Extract the [x, y] coordinate from the center of the cell holding the provided text.  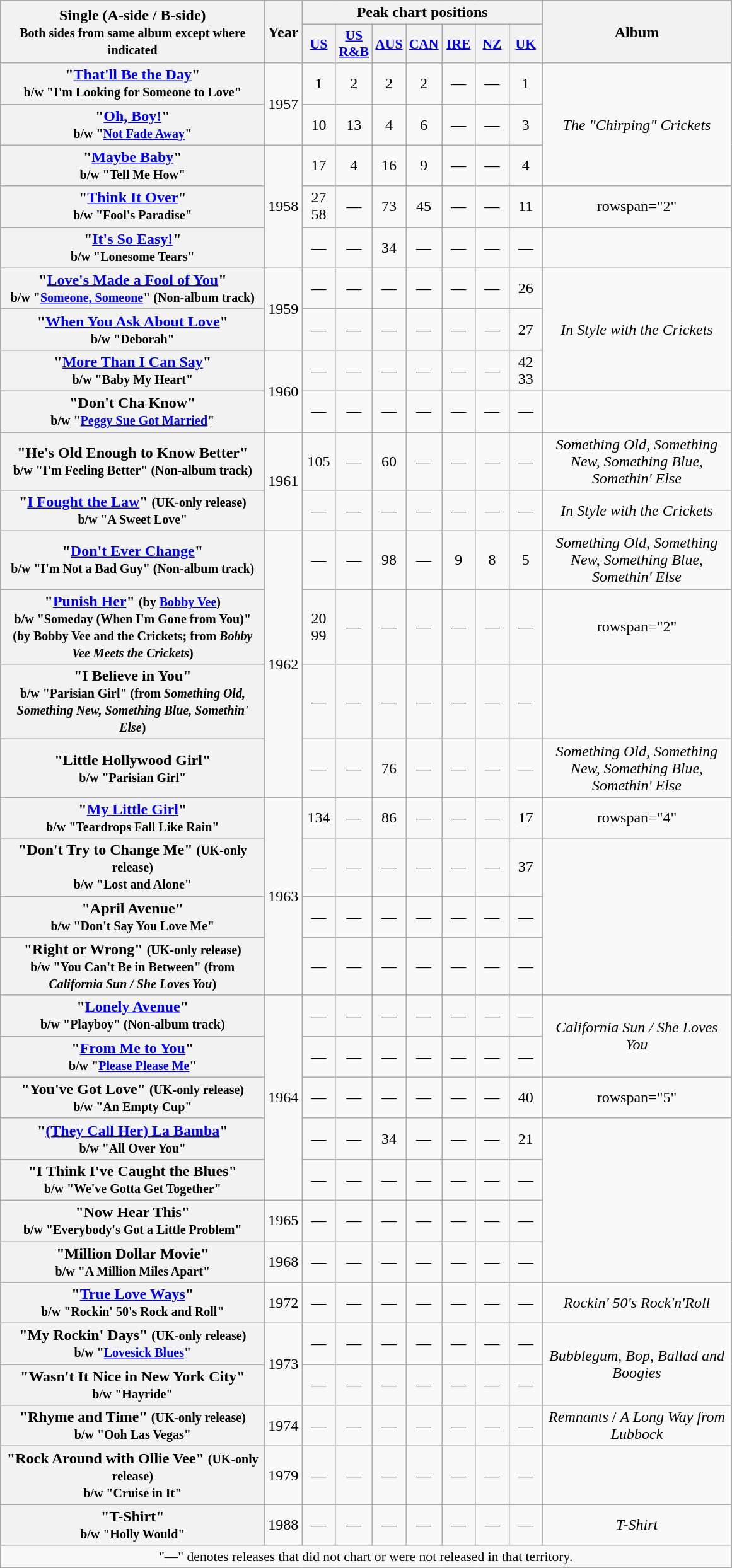
"Million Dollar Movie"b/w "A Million Miles Apart" [132, 1262]
1973 [284, 1364]
"I Fought the Law" (UK-only release)b/w "A Sweet Love" [132, 510]
CAN [424, 44]
AUS [388, 44]
1968 [284, 1262]
98 [388, 560]
"Rhyme and Time" (UK-only release)b/w "Ooh Las Vegas" [132, 1426]
105 [319, 461]
US R&B [354, 44]
1958 [284, 207]
"Don't Cha Know"b/w "Peggy Sue Got Married" [132, 411]
"(They Call Her) La Bamba"b/w "All Over You" [132, 1138]
"You've Got Love" (UK-only release)b/w "An Empty Cup" [132, 1098]
"Think It Over"b/w "Fool's Paradise" [132, 207]
"Punish Her" (by Bobby Vee)b/w "Someday (When I'm Gone from You)" (by Bobby Vee and the Crickets; from Bobby Vee Meets the Crickets) [132, 626]
1974 [284, 1426]
10 [319, 125]
"True Love Ways"b/w "Rockin' 50's Rock and Roll" [132, 1303]
"Don't Ever Change"b/w "I'm Not a Bad Guy" (Non-album track) [132, 560]
4233 [526, 371]
37 [526, 867]
NZ [492, 44]
1964 [284, 1098]
8 [492, 560]
1972 [284, 1303]
The "Chirping" Crickets [637, 125]
"April Avenue"b/w "Don't Say You Love Me" [132, 916]
"More Than I Can Say"b/w "Baby My Heart" [132, 371]
UK [526, 44]
1962 [284, 664]
"Don't Try to Change Me" (UK-only release)b/w "Lost and Alone" [132, 867]
"Love's Made a Fool of You"b/w "Someone, Someone" (Non-album track) [132, 289]
45 [424, 207]
1960 [284, 391]
California Sun / She Loves You [637, 1036]
"Right or Wrong" (UK-only release)b/w "You Can't Be in Between" (from California Sun / She Loves You) [132, 966]
"—" denotes releases that did not chart or were not released in that territory. [366, 1557]
1963 [284, 896]
1979 [284, 1475]
"That'll Be the Day"b/w "I'm Looking for Someone to Love" [132, 83]
"I Believe in You"b/w "Parisian Girl" (from Something Old, Something New, Something Blue, Somethin' Else) [132, 702]
Single (A-side / B-side)Both sides from same album except where indicated [132, 32]
"When You Ask About Love"b/w "Deborah" [132, 329]
Bubblegum, Bop, Ballad and Boogies [637, 1364]
rowspan="4" [637, 818]
13 [354, 125]
1965 [284, 1220]
27 [526, 329]
"He's Old Enough to Know Better"b/w "I'm Feeling Better" (Non-album track) [132, 461]
"My Rockin' Days" (UK-only release)b/w "Lovesick Blues" [132, 1344]
"Little Hollywood Girl"b/w "Parisian Girl" [132, 768]
86 [388, 818]
21 [526, 1138]
"Oh, Boy!"b/w "Not Fade Away" [132, 125]
"Wasn't It Nice in New York City"b/w "Hayride" [132, 1385]
40 [526, 1098]
"It's So Easy!"b/w "Lonesome Tears" [132, 247]
1959 [284, 309]
5 [526, 560]
134 [319, 818]
"My Little Girl"b/w "Teardrops Fall Like Rain" [132, 818]
"From Me to You"b/w "Please Please Me" [132, 1056]
"Rock Around with Ollie Vee" (UK-only release)b/w "Cruise in It" [132, 1475]
Rockin' 50's Rock'n'Roll [637, 1303]
T-Shirt [637, 1525]
"T-Shirt"b/w "Holly Would" [132, 1525]
Peak chart positions [422, 13]
"Now Hear This"b/w "Everybody's Got a Little Problem" [132, 1220]
US [319, 44]
Remnants / A Long Way from Lubbock [637, 1426]
1957 [284, 104]
Year [284, 32]
1961 [284, 481]
rowspan="5" [637, 1098]
"Lonely Avenue"b/w "Playboy" (Non-album track) [132, 1016]
Album [637, 32]
"I Think I've Caught the Blues"b/w "We've Gotta Get Together" [132, 1180]
2099 [319, 626]
26 [526, 289]
16 [388, 165]
73 [388, 207]
3 [526, 125]
11 [526, 207]
76 [388, 768]
6 [424, 125]
IRE [459, 44]
"Maybe Baby"b/w "Tell Me How" [132, 165]
2758 [319, 207]
1988 [284, 1525]
60 [388, 461]
